Return the [X, Y] coordinate for the center point of the cell that contains the specified text.  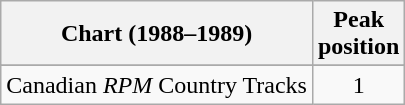
1 [358, 85]
Chart (1988–1989) [157, 34]
Peakposition [358, 34]
Canadian RPM Country Tracks [157, 85]
